Extract the [x, y] coordinate from the center of the cell holding the provided text.  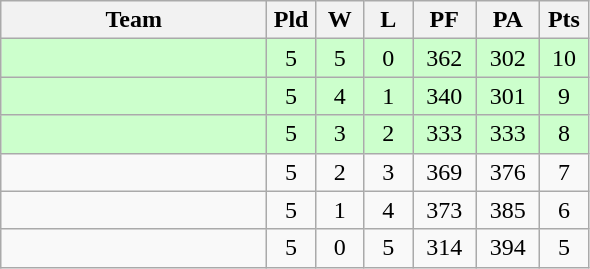
385 [508, 210]
PA [508, 20]
362 [444, 58]
PF [444, 20]
314 [444, 248]
373 [444, 210]
10 [564, 58]
8 [564, 134]
L [388, 20]
6 [564, 210]
301 [508, 96]
7 [564, 172]
W [340, 20]
340 [444, 96]
376 [508, 172]
394 [508, 248]
369 [444, 172]
302 [508, 58]
9 [564, 96]
Team [134, 20]
Pld [292, 20]
Pts [564, 20]
